Search for the cell housing the specified text and yield its (x, y) center coordinate. 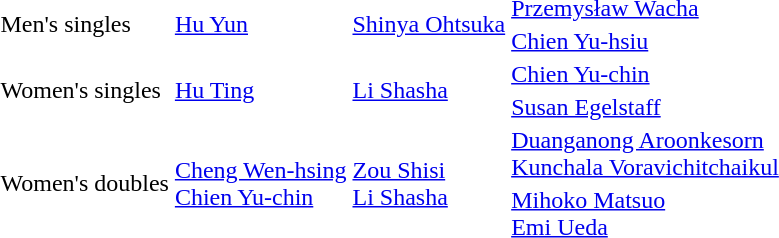
Hu Ting (260, 90)
Li Shasha (429, 90)
